Identify which cell holds the provided text, then report its (X, Y) central coordinate. 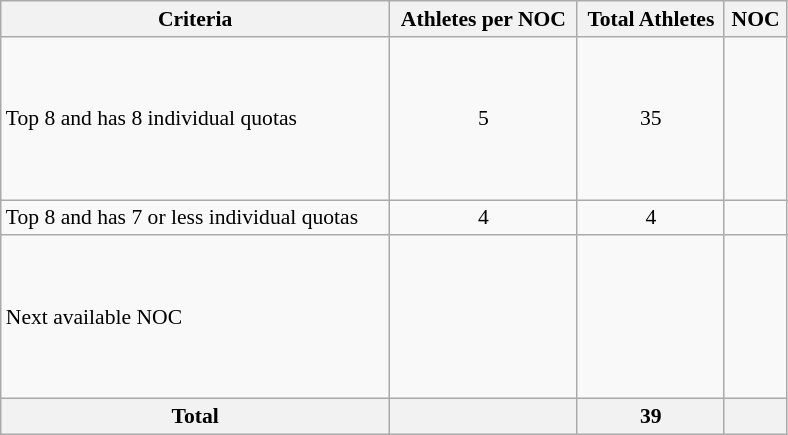
Total Athletes (650, 19)
Next available NOC (196, 318)
Top 8 and has 8 individual quotas (196, 118)
Top 8 and has 7 or less individual quotas (196, 218)
Athletes per NOC (483, 19)
5 (483, 118)
39 (650, 417)
NOC (755, 19)
35 (650, 118)
Total (196, 417)
Criteria (196, 19)
